Provide the [x, y] coordinate of the cell's center where the given text is located.  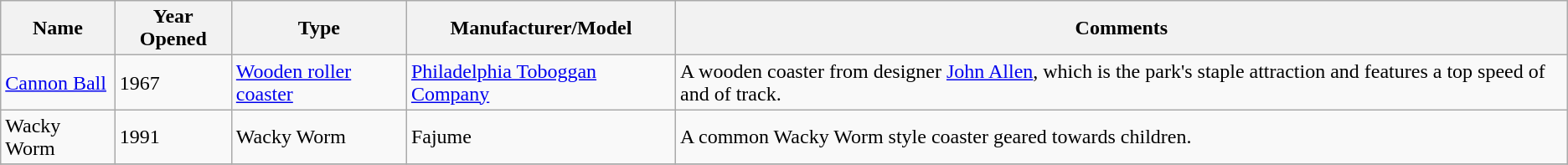
Comments [1122, 28]
Year Opened [173, 28]
1991 [173, 137]
Cannon Ball [58, 82]
Name [58, 28]
Wooden roller coaster [318, 82]
Fajume [541, 137]
Manufacturer/Model [541, 28]
Philadelphia Toboggan Company [541, 82]
A common Wacky Worm style coaster geared towards children. [1122, 137]
Type [318, 28]
1967 [173, 82]
A wooden coaster from designer John Allen, which is the park's staple attraction and features a top speed of and of track. [1122, 82]
